Pinpoint the cell where the given text exists, returning its (X, Y) midpoint coordinate. 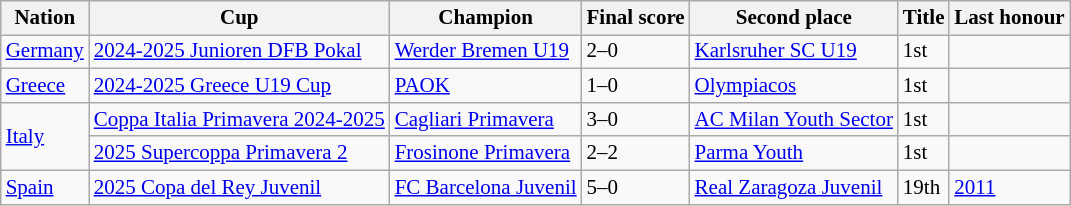
Second place (794, 18)
2–2 (636, 153)
PAOK (486, 86)
Werder Bremen U19 (486, 52)
Germany (45, 52)
Cagliari Primavera (486, 119)
2024-2025 Greece U19 Cup (240, 86)
3–0 (636, 119)
Greece (45, 86)
5–0 (636, 187)
FC Barcelona Juvenil (486, 187)
Champion (486, 18)
Title (924, 18)
Spain (45, 187)
Olympiacos (794, 86)
Cup (240, 18)
Italy (45, 136)
2025 Supercoppa Primavera 2 (240, 153)
Last honour (1009, 18)
Parma Youth (794, 153)
Real Zaragoza Juvenil (794, 187)
Nation (45, 18)
Final score (636, 18)
19th (924, 187)
Frosinone Primavera (486, 153)
2–0 (636, 52)
2025 Copa del Rey Juvenil (240, 187)
Karlsruher SC U19 (794, 52)
AC Milan Youth Sector (794, 119)
2024-2025 Junioren DFB Pokal (240, 52)
1–0 (636, 86)
2011 (1009, 187)
Coppa Italia Primavera 2024-2025 (240, 119)
